Identify which cell holds the provided text, then report its (X, Y) central coordinate. 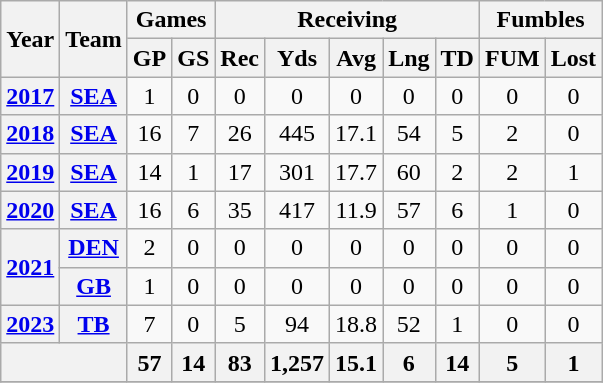
Rec (240, 58)
TB (94, 324)
DEN (94, 248)
35 (240, 210)
60 (409, 172)
445 (298, 134)
15.1 (356, 362)
Receiving (348, 20)
Yds (298, 58)
417 (298, 210)
Year (30, 39)
301 (298, 172)
2019 (30, 172)
11.9 (356, 210)
Avg (356, 58)
Games (170, 20)
94 (298, 324)
TD (457, 58)
GS (194, 58)
17 (240, 172)
Lost (573, 58)
18.8 (356, 324)
GP (149, 58)
2021 (30, 267)
2020 (30, 210)
2018 (30, 134)
83 (240, 362)
Lng (409, 58)
FUM (512, 58)
2023 (30, 324)
Fumbles (540, 20)
52 (409, 324)
1,257 (298, 362)
26 (240, 134)
54 (409, 134)
Team (94, 39)
17.1 (356, 134)
GB (94, 286)
2017 (30, 96)
17.7 (356, 172)
